Locate the cell with the specified text and output its (X, Y) center coordinate. 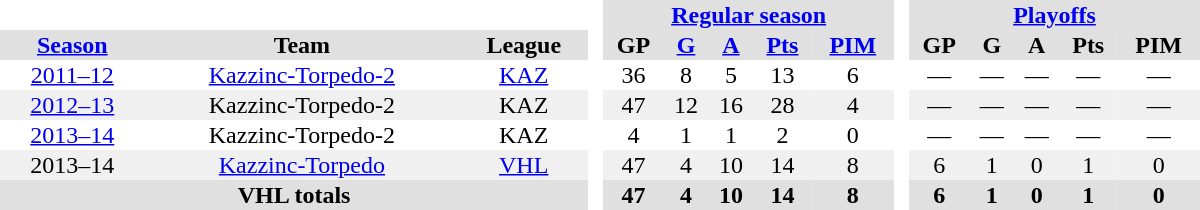
Season (72, 45)
Regular season (748, 15)
VHL totals (294, 195)
League (524, 45)
28 (782, 105)
5 (730, 75)
Team (302, 45)
2 (782, 135)
Playoffs (1054, 15)
VHL (524, 165)
2012–13 (72, 105)
16 (730, 105)
2011–12 (72, 75)
36 (633, 75)
13 (782, 75)
Kazzinc-Torpedo (302, 165)
12 (686, 105)
